Detect which cell encompasses the target text, then output its [x, y] center coordinate. 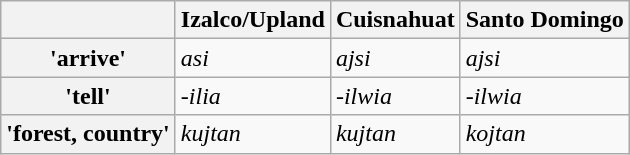
Izalco/Upland [252, 20]
'tell' [88, 96]
Santo Domingo [544, 20]
Cuisnahuat [395, 20]
-ilia [252, 96]
'arrive' [88, 58]
kojtan [544, 134]
'forest, country' [88, 134]
asi [252, 58]
